Locate the cell with the specified text and output its [X, Y] center coordinate. 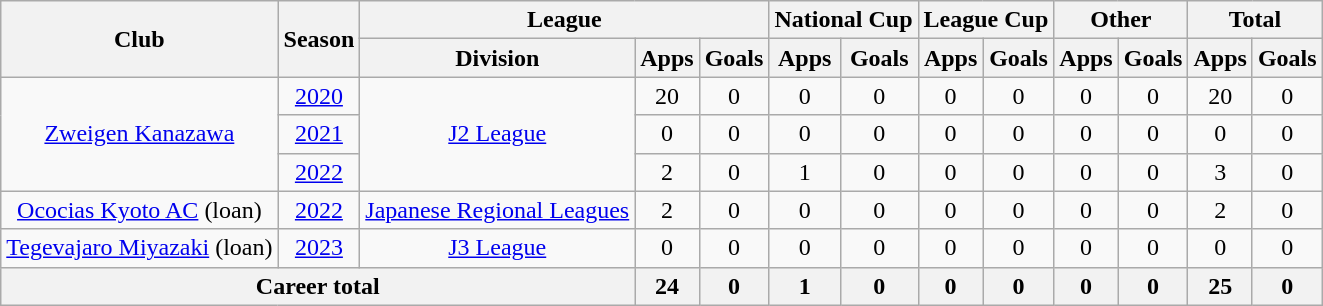
25 [1220, 286]
Total [1255, 20]
3 [1220, 172]
Japanese Regional Leagues [498, 210]
Club [140, 39]
National Cup [844, 20]
League [564, 20]
Other [1121, 20]
Career total [318, 286]
Season [319, 39]
2021 [319, 134]
J3 League [498, 248]
24 [667, 286]
Division [498, 58]
2020 [319, 96]
Ococias Kyoto AC (loan) [140, 210]
2023 [319, 248]
J2 League [498, 134]
League Cup [986, 20]
Tegevajaro Miyazaki (loan) [140, 248]
Zweigen Kanazawa [140, 134]
